Pinpoint the cell where the given text exists, returning its (x, y) midpoint coordinate. 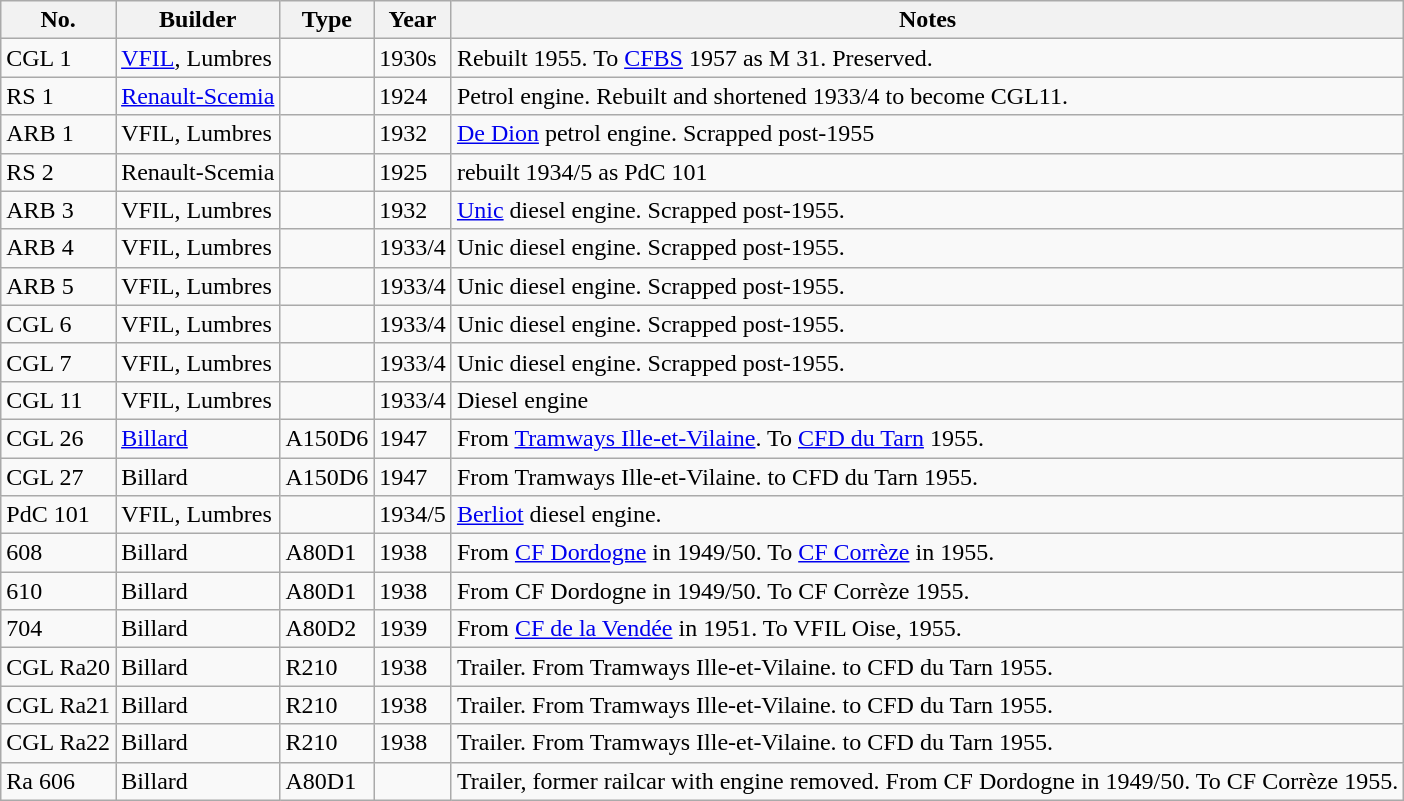
From Tramways Ille-et-Vilaine. to CFD du Tarn 1955. (927, 477)
No. (58, 20)
From CF Dordogne in 1949/50. To CF Corrèze 1955. (927, 591)
From CF Dordogne in 1949/50. To CF Corrèze in 1955. (927, 553)
1939 (413, 629)
Type (327, 20)
1924 (413, 96)
ARB 4 (58, 248)
rebuilt 1934/5 as PdC 101 (927, 172)
ARB 5 (58, 286)
Year (413, 20)
A80D2 (327, 629)
Berliot diesel engine. (927, 515)
608 (58, 553)
CGL 27 (58, 477)
ARB 1 (58, 134)
704 (58, 629)
1930s (413, 58)
RS 1 (58, 96)
Rebuilt 1955. To CFBS 1957 as M 31. Preserved. (927, 58)
Ra 606 (58, 781)
CGL Ra20 (58, 667)
1925 (413, 172)
From Tramways Ille-et-Vilaine. To CFD du Tarn 1955. (927, 438)
610 (58, 591)
Diesel engine (927, 400)
ARB 3 (58, 210)
Notes (927, 20)
From CF de la Vendée in 1951. To VFIL Oise, 1955. (927, 629)
CGL 6 (58, 324)
Builder (198, 20)
PdC 101 (58, 515)
De Dion petrol engine. Scrapped post-1955 (927, 134)
CGL Ra22 (58, 743)
Petrol engine. Rebuilt and shortened 1933/4 to become CGL11. (927, 96)
CGL 26 (58, 438)
CGL 11 (58, 400)
CGL Ra21 (58, 705)
RS 2 (58, 172)
CGL 1 (58, 58)
CGL 7 (58, 362)
1934/5 (413, 515)
Trailer, former railcar with engine removed. From CF Dordogne in 1949/50. To CF Corrèze 1955. (927, 781)
